Provide the [x, y] coordinate of the cell's center where the given text is located.  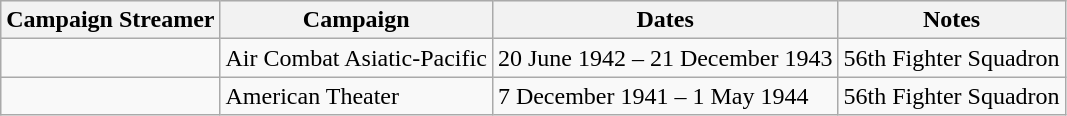
7 December 1941 – 1 May 1944 [665, 96]
20 June 1942 – 21 December 1943 [665, 58]
Campaign Streamer [110, 20]
Notes [952, 20]
Air Combat Asiatic-Pacific [356, 58]
Dates [665, 20]
American Theater [356, 96]
Campaign [356, 20]
